Determine the [X, Y] coordinate at the center of the cell enclosing the given text.  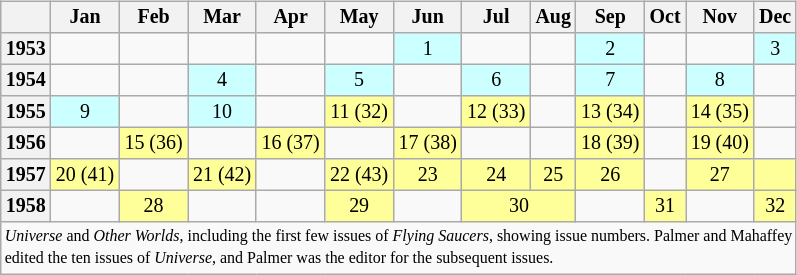
16 (37) [290, 144]
3 [775, 48]
30 [519, 206]
12 (33) [496, 112]
20 (41) [86, 174]
1954 [26, 80]
13 (34) [610, 112]
24 [496, 174]
8 [720, 80]
32 [775, 206]
1953 [26, 48]
1957 [26, 174]
Sep [610, 18]
28 [154, 206]
15 (36) [154, 144]
Jun [428, 18]
11 (32) [360, 112]
1956 [26, 144]
Oct [666, 18]
1958 [26, 206]
31 [666, 206]
1955 [26, 112]
22 (43) [360, 174]
Apr [290, 18]
Nov [720, 18]
23 [428, 174]
26 [610, 174]
May [360, 18]
18 (39) [610, 144]
29 [360, 206]
2 [610, 48]
10 [222, 112]
5 [360, 80]
17 (38) [428, 144]
27 [720, 174]
Feb [154, 18]
Mar [222, 18]
6 [496, 80]
4 [222, 80]
1 [428, 48]
19 (40) [720, 144]
Jul [496, 18]
Dec [775, 18]
9 [86, 112]
25 [553, 174]
Jan [86, 18]
7 [610, 80]
21 (42) [222, 174]
14 (35) [720, 112]
Aug [553, 18]
